Capture the cell that displays the provided text and extract its (X, Y) central coordinate. 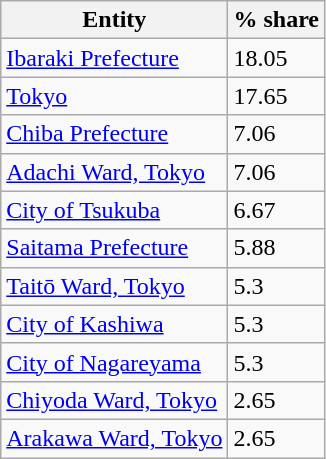
Ibaraki Prefecture (114, 58)
Saitama Prefecture (114, 248)
Chiba Prefecture (114, 134)
% share (276, 20)
Taitō Ward, Tokyo (114, 286)
5.88 (276, 248)
City of Kashiwa (114, 324)
17.65 (276, 96)
6.67 (276, 210)
City of Tsukuba (114, 210)
Adachi Ward, Tokyo (114, 172)
Arakawa Ward, Tokyo (114, 438)
Chiyoda Ward, Tokyo (114, 400)
18.05 (276, 58)
Entity (114, 20)
City of Nagareyama (114, 362)
Tokyo (114, 96)
